Scan for the cell matching the given text and deliver its (x, y) coordinate at center. 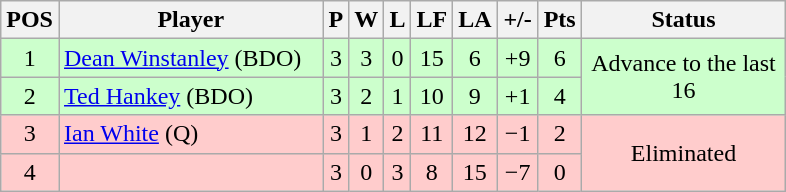
Ted Hankey (BDO) (190, 96)
11 (432, 134)
+9 (518, 58)
LF (432, 20)
9 (475, 96)
−1 (518, 134)
Dean Winstanley (BDO) (190, 58)
Pts (560, 20)
Advance to the last 16 (684, 77)
POS (30, 20)
W (366, 20)
8 (432, 172)
+1 (518, 96)
L (398, 20)
LA (475, 20)
10 (432, 96)
+/- (518, 20)
Player (190, 20)
Status (684, 20)
12 (475, 134)
−7 (518, 172)
Eliminated (684, 153)
Ian White (Q) (190, 134)
P (336, 20)
